Output the [X, Y] coordinate of the center of the cell containing the given text.  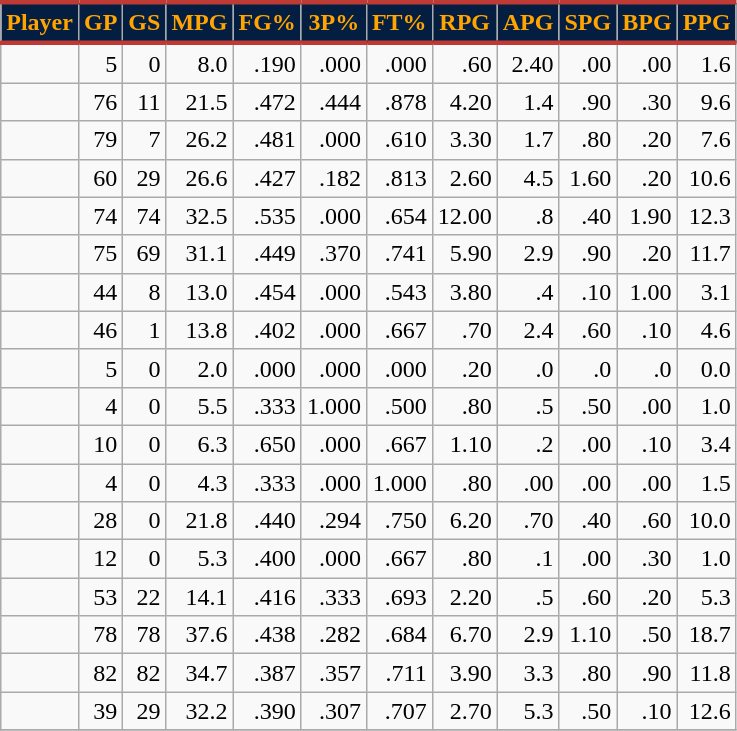
.357 [334, 673]
5.5 [200, 406]
.472 [267, 102]
76 [100, 102]
3.3 [528, 673]
.741 [399, 254]
.400 [267, 559]
1.00 [647, 292]
.387 [267, 673]
37.6 [200, 635]
.282 [334, 635]
1.5 [706, 483]
2.70 [464, 711]
.294 [334, 521]
28 [100, 521]
6.20 [464, 521]
2.60 [464, 178]
.438 [267, 635]
2.4 [528, 330]
.370 [334, 254]
13.8 [200, 330]
7 [144, 140]
12.3 [706, 216]
12 [100, 559]
.750 [399, 521]
3P% [334, 22]
44 [100, 292]
3.90 [464, 673]
3.80 [464, 292]
.693 [399, 597]
.427 [267, 178]
4.6 [706, 330]
FG% [267, 22]
4.3 [200, 483]
5.90 [464, 254]
.500 [399, 406]
.182 [334, 178]
34.7 [200, 673]
26.2 [200, 140]
.190 [267, 63]
1.4 [528, 102]
2.0 [200, 368]
1.60 [588, 178]
46 [100, 330]
26.6 [200, 178]
14.1 [200, 597]
32.5 [200, 216]
22 [144, 597]
75 [100, 254]
BPG [647, 22]
.454 [267, 292]
11.7 [706, 254]
GP [100, 22]
8 [144, 292]
11.8 [706, 673]
.707 [399, 711]
2.20 [464, 597]
FT% [399, 22]
.416 [267, 597]
3.1 [706, 292]
1.6 [706, 63]
39 [100, 711]
21.8 [200, 521]
.307 [334, 711]
.390 [267, 711]
1 [144, 330]
4.20 [464, 102]
3.30 [464, 140]
.878 [399, 102]
.2 [528, 444]
.813 [399, 178]
7.6 [706, 140]
Player [40, 22]
3.4 [706, 444]
.402 [267, 330]
6.70 [464, 635]
69 [144, 254]
10 [100, 444]
6.3 [200, 444]
.481 [267, 140]
.543 [399, 292]
8.0 [200, 63]
32.2 [200, 711]
60 [100, 178]
.650 [267, 444]
.444 [334, 102]
GS [144, 22]
.610 [399, 140]
.711 [399, 673]
1.7 [528, 140]
RPG [464, 22]
10.0 [706, 521]
1.90 [647, 216]
0.0 [706, 368]
.684 [399, 635]
2.40 [528, 63]
9.6 [706, 102]
53 [100, 597]
.8 [528, 216]
12.6 [706, 711]
SPG [588, 22]
.449 [267, 254]
79 [100, 140]
.654 [399, 216]
.535 [267, 216]
.1 [528, 559]
31.1 [200, 254]
4.5 [528, 178]
12.00 [464, 216]
PPG [706, 22]
.440 [267, 521]
13.0 [200, 292]
MPG [200, 22]
10.6 [706, 178]
APG [528, 22]
.4 [528, 292]
21.5 [200, 102]
18.7 [706, 635]
11 [144, 102]
